Capture the cell that displays the provided text and extract its (X, Y) central coordinate. 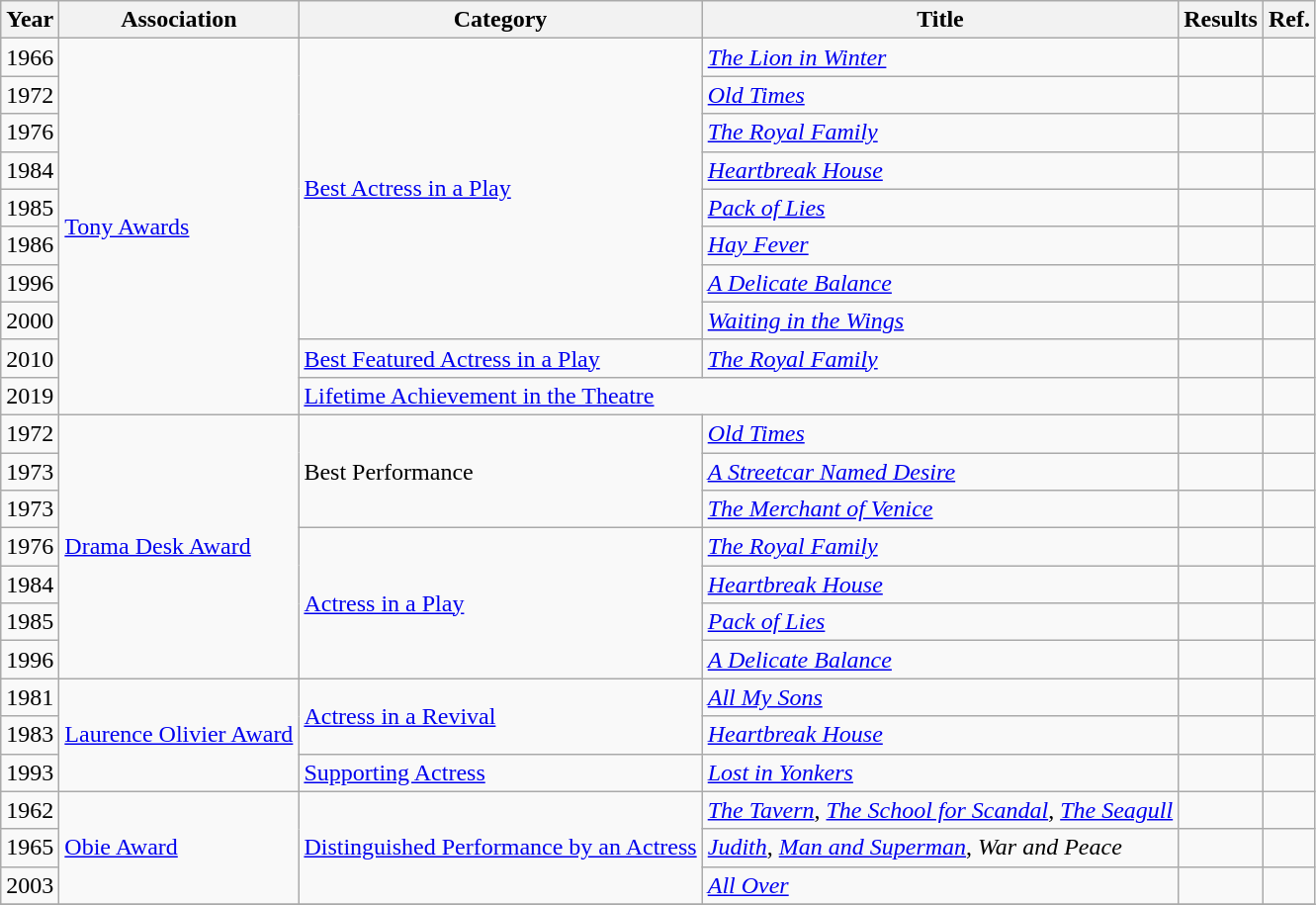
Results (1221, 20)
Judith, Man and Superman, War and Peace (940, 848)
Hay Fever (940, 245)
Lost in Yonkers (940, 772)
Association (179, 20)
Category (500, 20)
The Lion in Winter (940, 57)
Waiting in the Wings (940, 320)
Supporting Actress (500, 772)
Lifetime Achievement in the Theatre (739, 396)
Year (30, 20)
The Tavern, The School for Scandal, The Seagull (940, 810)
A Streetcar Named Desire (940, 472)
Actress in a Play (500, 603)
2010 (30, 358)
2019 (30, 396)
2003 (30, 885)
Drama Desk Award (179, 546)
Best Performance (500, 471)
1983 (30, 735)
Obie Award (179, 848)
Best Actress in a Play (500, 189)
1965 (30, 848)
Ref. (1289, 20)
Distinguished Performance by an Actress (500, 848)
1966 (30, 57)
Best Featured Actress in a Play (500, 358)
1981 (30, 697)
2000 (30, 320)
The Merchant of Venice (940, 509)
All Over (940, 885)
Laurence Olivier Award (179, 735)
Tony Awards (179, 227)
Title (940, 20)
1993 (30, 772)
Actress in a Revival (500, 716)
1962 (30, 810)
All My Sons (940, 697)
1986 (30, 245)
